Pinpoint the cell where the given text exists, returning its (X, Y) midpoint coordinate. 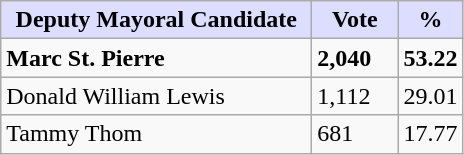
Tammy Thom (156, 134)
% (430, 20)
1,112 (355, 96)
Marc St. Pierre (156, 58)
53.22 (430, 58)
2,040 (355, 58)
29.01 (430, 96)
Donald William Lewis (156, 96)
Deputy Mayoral Candidate (156, 20)
17.77 (430, 134)
681 (355, 134)
Vote (355, 20)
